Pinpoint the cell where the given text exists, returning its [X, Y] midpoint coordinate. 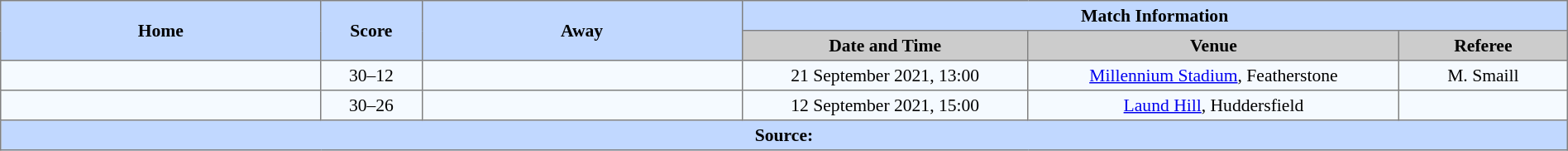
Venue [1213, 46]
Referee [1483, 46]
Home [160, 31]
Laund Hill, Huddersfield [1213, 105]
Score [371, 31]
30–26 [371, 105]
Away [582, 31]
Millennium Stadium, Featherstone [1213, 75]
30–12 [371, 75]
21 September 2021, 13:00 [885, 75]
Source: [784, 135]
M. Smaill [1483, 75]
Date and Time [885, 46]
Match Information [1154, 16]
12 September 2021, 15:00 [885, 105]
